Find where the given text appears and provide that cell's center as (x, y) coordinate. 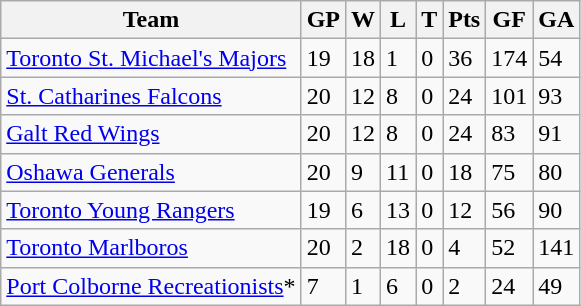
L (398, 20)
90 (556, 210)
9 (362, 172)
GP (323, 20)
13 (398, 210)
36 (464, 58)
GF (510, 20)
4 (464, 248)
7 (323, 286)
54 (556, 58)
St. Catharines Falcons (151, 96)
101 (510, 96)
Pts (464, 20)
T (430, 20)
11 (398, 172)
W (362, 20)
141 (556, 248)
174 (510, 58)
Port Colborne Recreationists* (151, 286)
80 (556, 172)
56 (510, 210)
Toronto Young Rangers (151, 210)
GA (556, 20)
49 (556, 286)
91 (556, 134)
Team (151, 20)
Toronto Marlboros (151, 248)
Toronto St. Michael's Majors (151, 58)
83 (510, 134)
Oshawa Generals (151, 172)
75 (510, 172)
93 (556, 96)
52 (510, 248)
Galt Red Wings (151, 134)
